For the text-containing cell, return its midpoint in [X, Y] coordinate format. 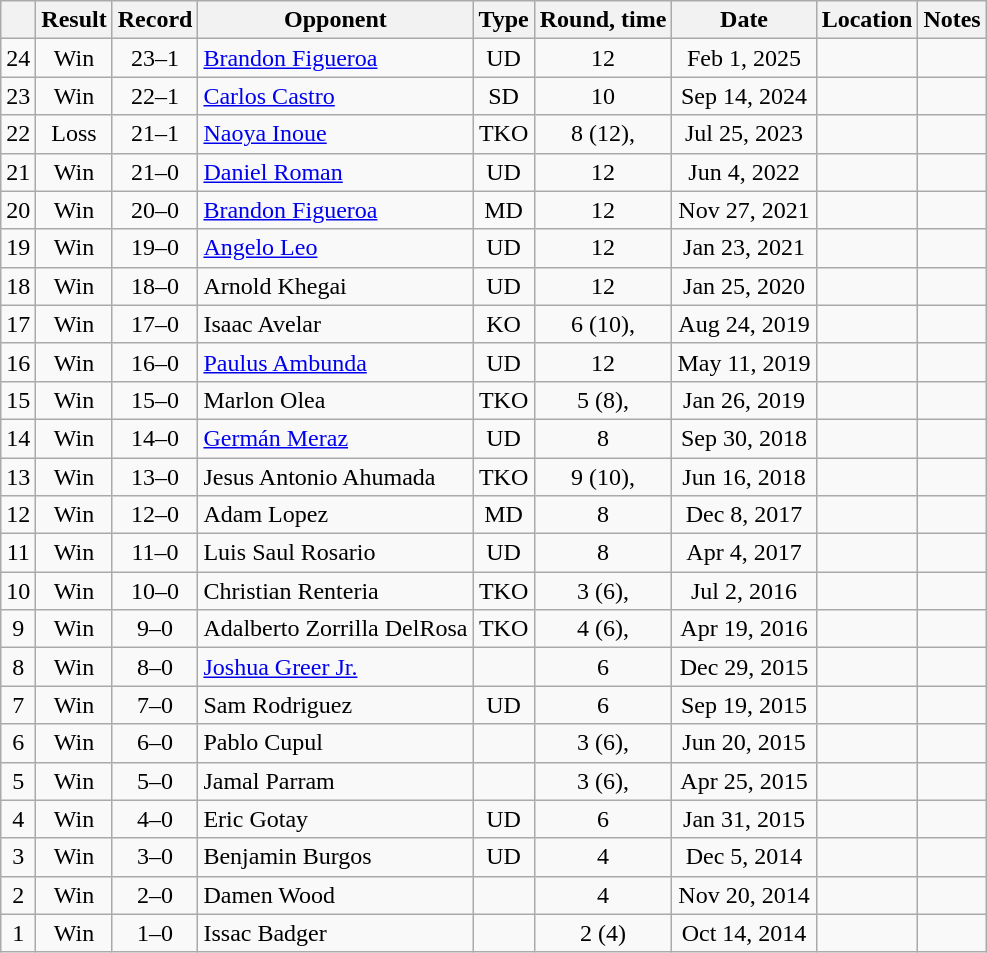
Dec 29, 2015 [744, 667]
Germán Meraz [336, 438]
Carlos Castro [336, 96]
8–0 [155, 667]
18–0 [155, 286]
4–0 [155, 819]
23–1 [155, 58]
6–0 [155, 743]
Pablo Cupul [336, 743]
Sam Rodriguez [336, 705]
Naoya Inoue [336, 134]
Jan 23, 2021 [744, 248]
Joshua Greer Jr. [336, 667]
Dec 8, 2017 [744, 515]
Arnold Khegai [336, 286]
Sep 14, 2024 [744, 96]
7 [18, 705]
Eric Gotay [336, 819]
2 (4) [603, 933]
Daniel Roman [336, 172]
1–0 [155, 933]
Feb 1, 2025 [744, 58]
Marlon Olea [336, 400]
Jan 26, 2019 [744, 400]
Loss [74, 134]
5–0 [155, 781]
SD [504, 96]
22–1 [155, 96]
Apr 25, 2015 [744, 781]
Paulus Ambunda [336, 362]
13 [18, 477]
19–0 [155, 248]
Adam Lopez [336, 515]
9–0 [155, 629]
Jun 4, 2022 [744, 172]
3 [18, 857]
6 (10), [603, 324]
Record [155, 20]
Dec 5, 2014 [744, 857]
10–0 [155, 591]
9 [18, 629]
Jamal Parram [336, 781]
21–1 [155, 134]
Benjamin Burgos [336, 857]
Angelo Leo [336, 248]
Jul 25, 2023 [744, 134]
12–0 [155, 515]
9 (10), [603, 477]
16 [18, 362]
Sep 19, 2015 [744, 705]
3–0 [155, 857]
Date [744, 20]
Nov 27, 2021 [744, 210]
Jun 16, 2018 [744, 477]
17–0 [155, 324]
Jan 31, 2015 [744, 819]
24 [18, 58]
4 (6), [603, 629]
5 (8), [603, 400]
Jesus Antonio Ahumada [336, 477]
KO [504, 324]
Nov 20, 2014 [744, 895]
Opponent [336, 20]
Issac Badger [336, 933]
Luis Saul Rosario [336, 553]
Jan 25, 2020 [744, 286]
Christian Renteria [336, 591]
15–0 [155, 400]
20 [18, 210]
2–0 [155, 895]
Sep 30, 2018 [744, 438]
Isaac Avelar [336, 324]
2 [18, 895]
Apr 4, 2017 [744, 553]
Jul 2, 2016 [744, 591]
20–0 [155, 210]
14–0 [155, 438]
18 [18, 286]
Result [74, 20]
17 [18, 324]
Type [504, 20]
May 11, 2019 [744, 362]
21 [18, 172]
Location [867, 20]
13–0 [155, 477]
Damen Wood [336, 895]
1 [18, 933]
Jun 20, 2015 [744, 743]
Aug 24, 2019 [744, 324]
Adalberto Zorrilla DelRosa [336, 629]
14 [18, 438]
15 [18, 400]
5 [18, 781]
16–0 [155, 362]
19 [18, 248]
Notes [952, 20]
21–0 [155, 172]
11 [18, 553]
7–0 [155, 705]
22 [18, 134]
Oct 14, 2014 [744, 933]
Apr 19, 2016 [744, 629]
11–0 [155, 553]
23 [18, 96]
Round, time [603, 20]
8 (12), [603, 134]
